Output the (X, Y) coordinate of the center of the cell containing the given text.  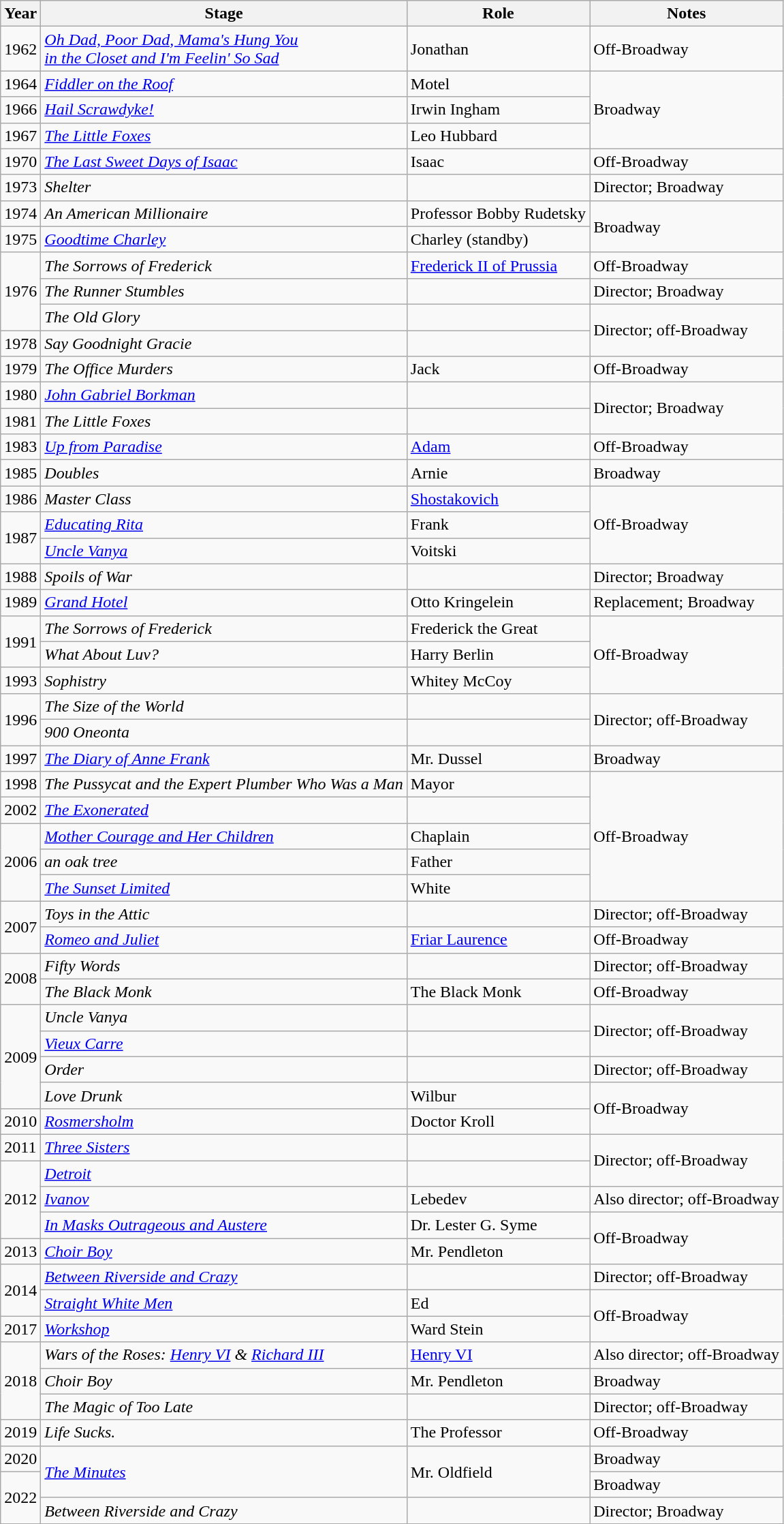
900 Oneonta (223, 732)
1978 (20, 343)
2020 (20, 1459)
Harry Berlin (498, 654)
Wars of the Roses: Henry VI & Richard III (223, 1355)
Goodtime Charley (223, 239)
Jack (498, 369)
Whitey McCoy (498, 680)
Chaplain (498, 836)
1988 (20, 577)
The Size of the World (223, 706)
Lebedev (498, 1200)
2008 (20, 979)
Frederick the Great (498, 628)
2012 (20, 1199)
Doubles (223, 473)
2017 (20, 1329)
2010 (20, 1121)
Adam (498, 447)
2018 (20, 1381)
an oak tree (223, 862)
Charley (standby) (498, 239)
1967 (20, 136)
The Magic of Too Late (223, 1407)
Up from Paradise (223, 447)
The Exonerated (223, 810)
Otto Kringelein (498, 603)
Isaac (498, 162)
The Last Sweet Days of Isaac (223, 162)
Irwin Ingham (498, 110)
Love Drunk (223, 1095)
Dr. Lester G. Syme (498, 1225)
1987 (20, 538)
White (498, 888)
2019 (20, 1433)
Father (498, 862)
Shelter (223, 187)
2014 (20, 1290)
Professor Bobby Rudetsky (498, 213)
Fifty Words (223, 966)
Notes (687, 14)
1993 (20, 680)
1962 (20, 49)
Ivanov (223, 1200)
Romeo and Juliet (223, 940)
The Old Glory (223, 317)
1985 (20, 473)
1986 (20, 499)
1991 (20, 641)
The Diary of Anne Frank (223, 759)
Workshop (223, 1329)
Educating Rita (223, 525)
2013 (20, 1251)
1976 (20, 291)
Three Sisters (223, 1147)
Henry VI (498, 1355)
Friar Laurence (498, 940)
2002 (20, 810)
Mother Courage and Her Children (223, 836)
2009 (20, 1056)
Ward Stein (498, 1329)
Mr. Oldfield (498, 1472)
Life Sucks. (223, 1433)
Rosmersholm (223, 1121)
Straight White Men (223, 1303)
John Gabriel Borkman (223, 395)
Mayor (498, 784)
Frederick II of Prussia (498, 265)
1964 (20, 84)
1996 (20, 719)
Motel (498, 84)
Wilbur (498, 1095)
1983 (20, 447)
Shostakovich (498, 499)
The Minutes (223, 1472)
1966 (20, 110)
1997 (20, 759)
1973 (20, 187)
Oh Dad, Poor Dad, Mama's Hung You in the Closet and I'm Feelin' So Sad (223, 49)
The Runner Stumbles (223, 291)
The Office Murders (223, 369)
An American Millionaire (223, 213)
Role (498, 14)
The Professor (498, 1433)
Mr. Dussel (498, 759)
Sophistry (223, 680)
1979 (20, 369)
2011 (20, 1147)
Vieux Carre (223, 1043)
The Sunset Limited (223, 888)
1975 (20, 239)
In Masks Outrageous and Austere (223, 1225)
Hail Scrawdyke! (223, 110)
1998 (20, 784)
Ed (498, 1303)
1981 (20, 421)
Toys in the Attic (223, 914)
1980 (20, 395)
Leo Hubbard (498, 136)
2022 (20, 1497)
Frank (498, 525)
Year (20, 14)
What About Luv? (223, 654)
Detroit (223, 1173)
Master Class (223, 499)
Jonathan (498, 49)
Replacement; Broadway (687, 603)
1989 (20, 603)
Spoils of War (223, 577)
Voitski (498, 551)
1974 (20, 213)
Fiddler on the Roof (223, 84)
Order (223, 1069)
2007 (20, 927)
Doctor Kroll (498, 1121)
Arnie (498, 473)
Grand Hotel (223, 603)
The Pussycat and the Expert Plumber Who Was a Man (223, 784)
Say Goodnight Gracie (223, 343)
1970 (20, 162)
Stage (223, 14)
2006 (20, 862)
